Provide the (x, y) coordinate of the cell's center where the given text is located.  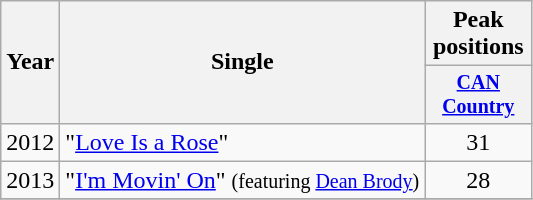
CAN Country (478, 94)
Year (30, 62)
Single (242, 62)
2012 (30, 142)
Peak positions (478, 34)
2013 (30, 180)
28 (478, 180)
31 (478, 142)
"Love Is a Rose" (242, 142)
"I'm Movin' On" (featuring Dean Brody) (242, 180)
